Search for the cell housing the specified text and yield its [X, Y] center coordinate. 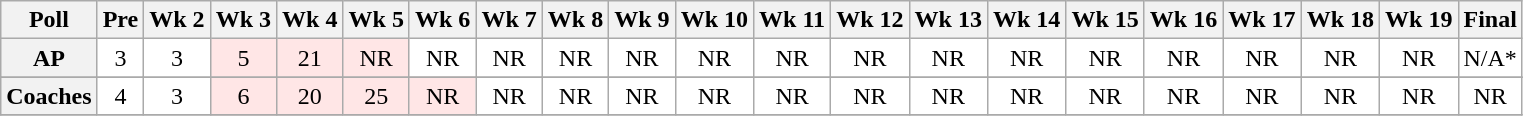
Final [1490, 20]
Wk 10 [714, 20]
Wk 12 [870, 20]
Wk 18 [1340, 20]
Wk 19 [1419, 20]
Wk 7 [509, 20]
Poll [49, 20]
Wk 16 [1183, 20]
Pre [120, 20]
Wk 17 [1262, 20]
Wk 15 [1105, 20]
AP [49, 58]
Wk 13 [948, 20]
Wk 2 [177, 20]
Wk 11 [792, 20]
Wk 6 [442, 20]
25 [376, 96]
Wk 5 [376, 20]
6 [243, 96]
N/A* [1490, 58]
20 [310, 96]
Wk 8 [575, 20]
Wk 9 [642, 20]
4 [120, 96]
Wk 4 [310, 20]
5 [243, 58]
Wk 14 [1026, 20]
Wk 3 [243, 20]
Coaches [49, 96]
21 [310, 58]
